Scan for the cell matching the given text and deliver its (x, y) coordinate at center. 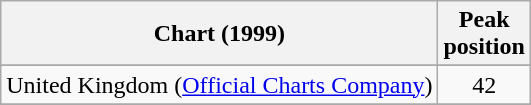
42 (484, 85)
United Kingdom (Official Charts Company) (220, 85)
Peakposition (484, 34)
Chart (1999) (220, 34)
